Locate the cell with the specified text and output its [x, y] center coordinate. 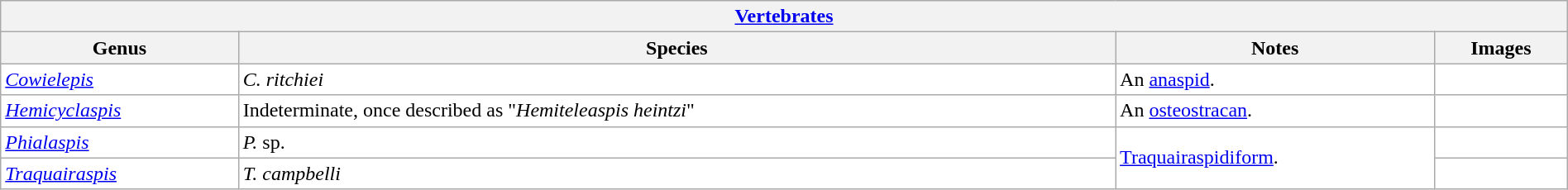
Traquairaspidiform. [1275, 158]
Genus [119, 48]
Phialaspis [119, 142]
An osteostracan. [1275, 111]
Vertebrates [784, 17]
Hemicyclaspis [119, 111]
C. ritchiei [676, 79]
Images [1502, 48]
P. sp. [676, 142]
An anaspid. [1275, 79]
Indeterminate, once described as "Hemiteleaspis heintzi" [676, 111]
Traquairaspis [119, 173]
Species [676, 48]
Cowielepis [119, 79]
T. campbelli [676, 173]
Notes [1275, 48]
